For the text-containing cell, return its midpoint in (x, y) coordinate format. 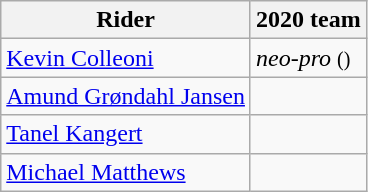
neo-pro () (308, 58)
Kevin Colleoni (126, 58)
Rider (126, 20)
Michael Matthews (126, 172)
Tanel Kangert (126, 134)
2020 team (308, 20)
Amund Grøndahl Jansen (126, 96)
